Find where the given text appears and provide that cell's center as (X, Y) coordinate. 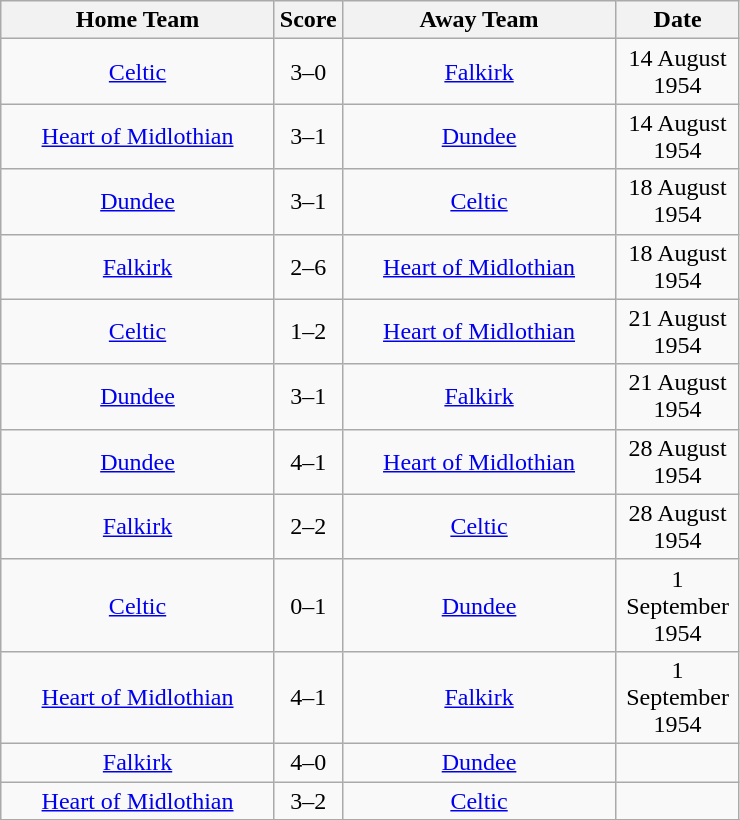
4–0 (308, 762)
Away Team (479, 20)
2–2 (308, 526)
3–2 (308, 801)
Score (308, 20)
1–2 (308, 332)
3–0 (308, 72)
0–1 (308, 605)
2–6 (308, 266)
Date (678, 20)
Home Team (138, 20)
